Return [X, Y] of the center of cell containing provided text 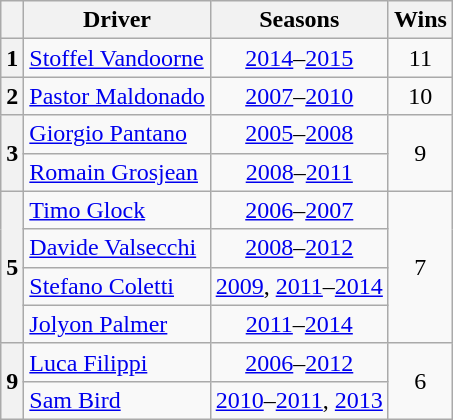
Stoffel Vandoorne [117, 58]
Wins [420, 20]
6 [420, 381]
11 [420, 58]
5 [12, 267]
2011–2014 [299, 324]
Luca Filippi [117, 362]
1 [12, 58]
2007–2010 [299, 96]
Timo Glock [117, 210]
2008–2011 [299, 172]
2009, 2011–2014 [299, 286]
7 [420, 267]
2 [12, 96]
Sam Bird [117, 400]
2008–2012 [299, 248]
2006–2007 [299, 210]
Driver [117, 20]
2010–2011, 2013 [299, 400]
3 [12, 153]
Pastor Maldonado [117, 96]
Jolyon Palmer [117, 324]
Davide Valsecchi [117, 248]
2014–2015 [299, 58]
Romain Grosjean [117, 172]
Stefano Coletti [117, 286]
2006–2012 [299, 362]
Seasons [299, 20]
2005–2008 [299, 134]
10 [420, 96]
Giorgio Pantano [117, 134]
